Output the [X, Y] coordinate of the center of the cell containing the given text.  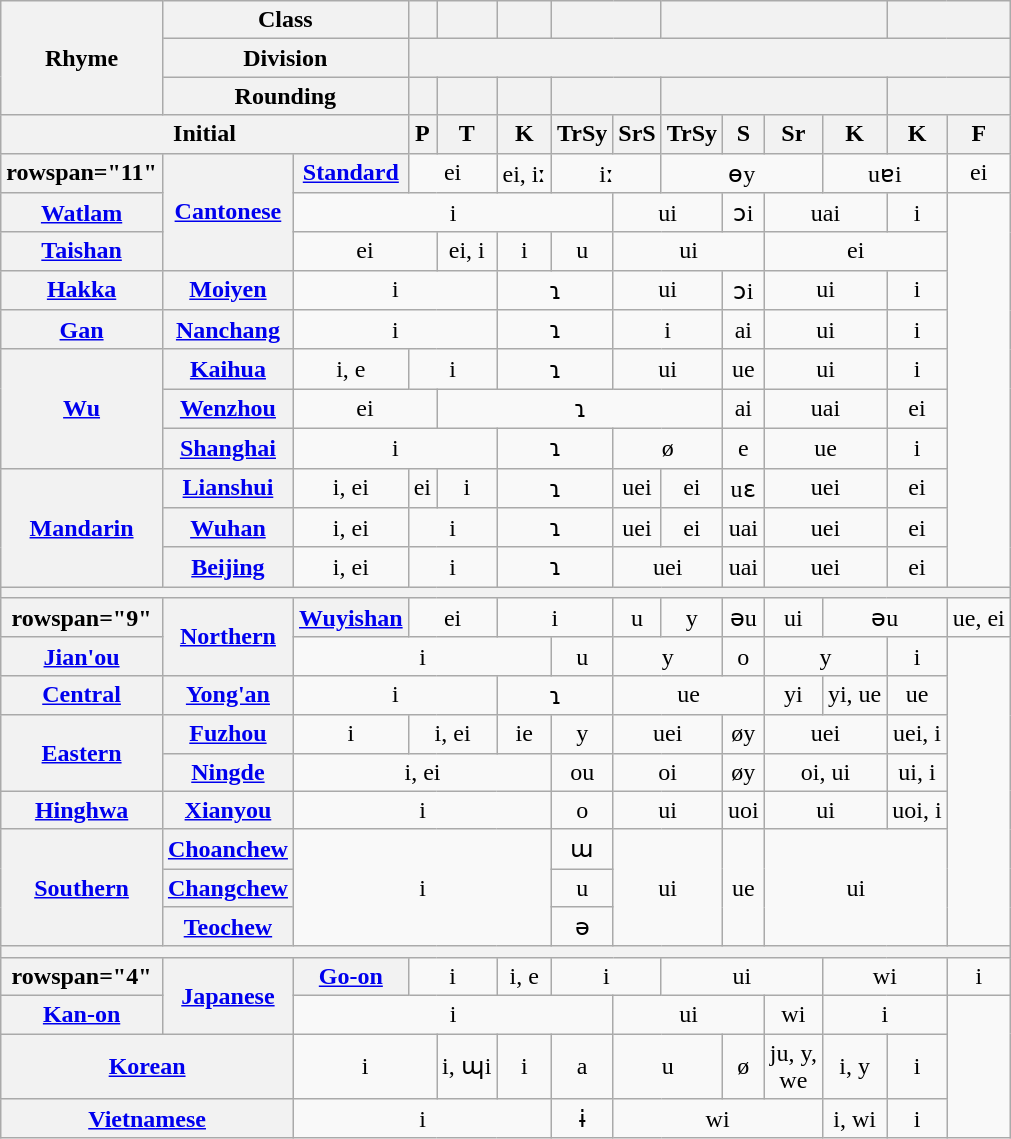
Shanghai [228, 448]
Wuyishan [350, 618]
yi, ue [854, 695]
Division [285, 58]
Rounding [285, 96]
S [744, 134]
Northern [228, 637]
ei, iː [524, 173]
ɵy [742, 173]
Kan-on [82, 1014]
Teochew [228, 927]
Choanchew [228, 849]
Nanchang [228, 330]
uoi [744, 810]
uɛ [744, 488]
Fuzhou [228, 734]
ə [582, 927]
Kaihua [228, 369]
rowspan="11" [82, 173]
SrS [637, 134]
ui, i [917, 772]
oi, ui [826, 772]
Japanese [228, 995]
T [467, 134]
Xianyou [228, 810]
Gan [82, 330]
oi [668, 772]
Initial [204, 134]
Wuhan [228, 528]
Go-on [350, 976]
Hakka [82, 290]
i, y [854, 1066]
rowspan="9" [82, 618]
Cantonese [228, 212]
Korean [148, 1066]
Moiyen [228, 290]
Standard [350, 173]
a [582, 1066]
e [744, 448]
Wenzhou [228, 409]
Rhyme [82, 58]
ou [582, 772]
uei, i [917, 734]
Central [82, 695]
P [422, 134]
Jian'ou [82, 656]
Yong'an [228, 695]
Taishan [82, 251]
F [978, 134]
ei, i [467, 251]
uɐi [884, 173]
Beijing [228, 567]
Wu [82, 408]
ie [524, 734]
Mandarin [82, 528]
ju, y,we [793, 1066]
Southern [82, 888]
ɨ [582, 1119]
yi [793, 695]
Sr [793, 134]
Ningde [228, 772]
Watlam [82, 213]
uoi, i [917, 810]
iː [607, 173]
Hinghwa [82, 810]
ue, ei [978, 618]
Vietnamese [148, 1119]
i, wi [854, 1119]
rowspan="4" [82, 976]
i, ɰi [467, 1066]
Changchew [228, 888]
Class [285, 20]
Eastern [82, 753]
Lianshui [228, 488]
ɯ [582, 849]
